Scan for the cell matching the given text and deliver its (X, Y) coordinate at center. 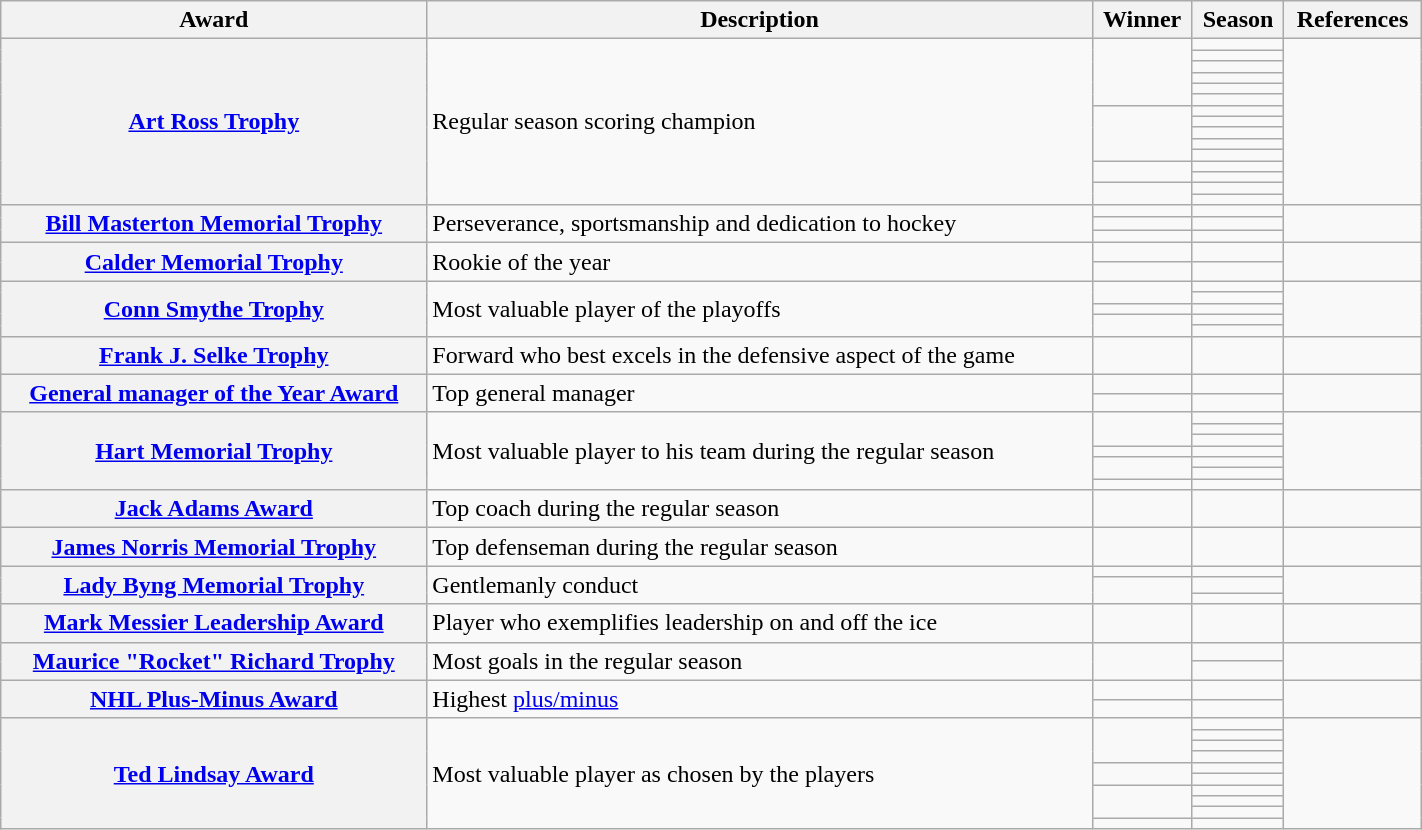
Most valuable player to his team during the regular season (760, 450)
Award (214, 20)
Bill Masterton Memorial Trophy (214, 224)
James Norris Memorial Trophy (214, 547)
Calder Memorial Trophy (214, 262)
Frank J. Selke Trophy (214, 355)
Most valuable player as chosen by the players (760, 774)
Conn Smythe Trophy (214, 308)
Most goals in the regular season (760, 661)
Maurice "Rocket" Richard Trophy (214, 661)
Top general manager (760, 393)
Lady Byng Memorial Trophy (214, 585)
Player who exemplifies leadership on and off the ice (760, 623)
Winner (1142, 20)
Forward who best excels in the defensive aspect of the game (760, 355)
Regular season scoring champion (760, 122)
Description (760, 20)
Art Ross Trophy (214, 122)
Top defenseman during the regular season (760, 547)
NHL Plus-Minus Award (214, 699)
Perseverance, sportsmanship and dedication to hockey (760, 224)
Highest plus/minus (760, 699)
References (1352, 20)
General manager of the Year Award (214, 393)
Mark Messier Leadership Award (214, 623)
Most valuable player of the playoffs (760, 308)
Ted Lindsay Award (214, 774)
Jack Adams Award (214, 509)
Top coach during the regular season (760, 509)
Gentlemanly conduct (760, 585)
Rookie of the year (760, 262)
Hart Memorial Trophy (214, 450)
Season (1238, 20)
